Provide the [X, Y] coordinate of the cell's center where the given text is located.  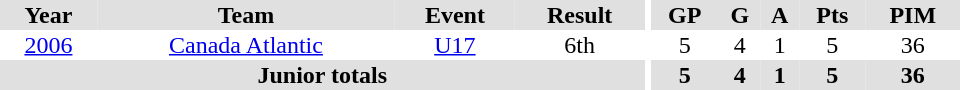
Year [48, 15]
A [780, 15]
GP [684, 15]
Junior totals [322, 75]
U17 [455, 45]
Canada Atlantic [246, 45]
Pts [832, 15]
2006 [48, 45]
6th [580, 45]
G [740, 15]
Event [455, 15]
Result [580, 15]
Team [246, 15]
PIM [913, 15]
